For the text-containing cell, return its midpoint in (X, Y) coordinate format. 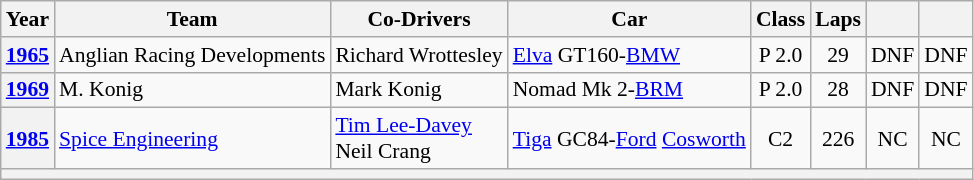
Elva GT160-BMW (630, 55)
Spice Engineering (192, 138)
Tim Lee-Davey Neil Crang (418, 138)
28 (838, 90)
Nomad Mk 2-BRM (630, 90)
Car (630, 19)
1965 (28, 55)
1969 (28, 90)
29 (838, 55)
Laps (838, 19)
Tiga GC84-Ford Cosworth (630, 138)
226 (838, 138)
C2 (780, 138)
Year (28, 19)
Team (192, 19)
Anglian Racing Developments (192, 55)
Co-Drivers (418, 19)
Class (780, 19)
1985 (28, 138)
M. Konig (192, 90)
Richard Wrottesley (418, 55)
Mark Konig (418, 90)
